Determine the (X, Y) coordinate at the center of the cell enclosing the given text.  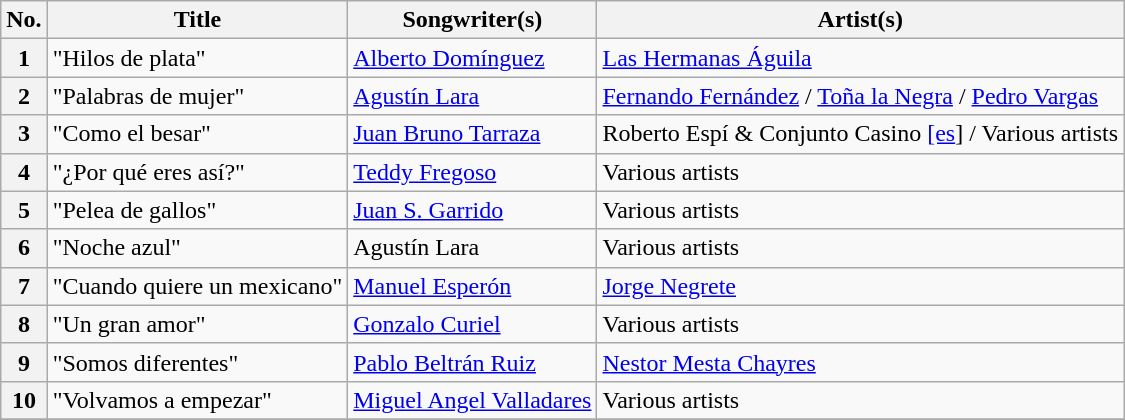
Teddy Fregoso (472, 172)
1 (24, 58)
2 (24, 96)
Pablo Beltrán Ruiz (472, 362)
"Como el besar" (198, 134)
Manuel Esperón (472, 286)
Gonzalo Curiel (472, 324)
"Cuando quiere un mexicano" (198, 286)
Las Hermanas Águila (860, 58)
Title (198, 20)
"Un gran amor" (198, 324)
6 (24, 248)
Roberto Espí & Conjunto Casino [es] / Various artists (860, 134)
5 (24, 210)
"Noche azul" (198, 248)
Miguel Angel Valladares (472, 400)
4 (24, 172)
Nestor Mesta Chayres (860, 362)
Artist(s) (860, 20)
Fernando Fernández / Toña la Negra / Pedro Vargas (860, 96)
"Palabras de mujer" (198, 96)
Juan Bruno Tarraza (472, 134)
"Somos diferentes" (198, 362)
Jorge Negrete (860, 286)
"¿Por qué eres así?" (198, 172)
8 (24, 324)
Songwriter(s) (472, 20)
No. (24, 20)
"Pelea de gallos" (198, 210)
9 (24, 362)
3 (24, 134)
Juan S. Garrido (472, 210)
"Hilos de plata" (198, 58)
"Volvamos a empezar" (198, 400)
10 (24, 400)
7 (24, 286)
Alberto Domínguez (472, 58)
